Return (x, y) of the center of cell containing provided text 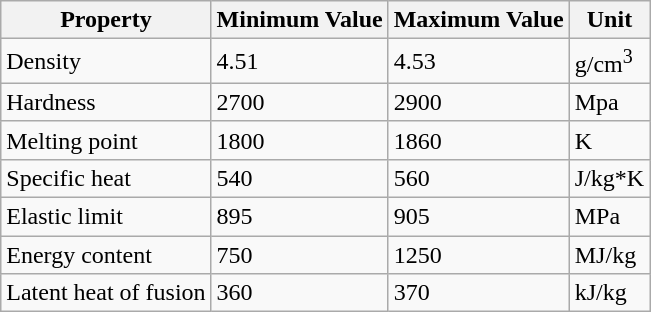
540 (300, 178)
Maximum Value (478, 20)
895 (300, 217)
1800 (300, 140)
Latent heat of fusion (106, 293)
Melting point (106, 140)
Density (106, 62)
560 (478, 178)
370 (478, 293)
J/kg*K (609, 178)
905 (478, 217)
MJ/kg (609, 255)
Unit (609, 20)
K (609, 140)
2900 (478, 102)
Mpa (609, 102)
kJ/kg (609, 293)
Property (106, 20)
MPa (609, 217)
Minimum Value (300, 20)
360 (300, 293)
4.53 (478, 62)
4.51 (300, 62)
2700 (300, 102)
Elastic limit (106, 217)
Energy content (106, 255)
Specific heat (106, 178)
750 (300, 255)
1250 (478, 255)
g/cm3 (609, 62)
1860 (478, 140)
Hardness (106, 102)
